Extract the (X, Y) coordinate from the center of the cell holding the provided text.  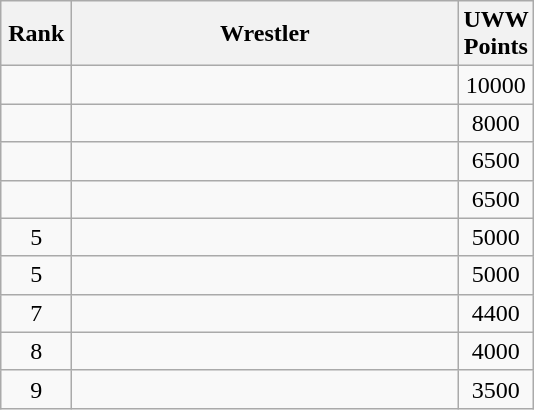
4400 (496, 313)
3500 (496, 389)
4000 (496, 351)
9 (36, 389)
10000 (496, 85)
UWW Points (496, 34)
7 (36, 313)
Wrestler (265, 34)
8000 (496, 123)
8 (36, 351)
Rank (36, 34)
